Return (X, Y) of the center of cell containing provided text 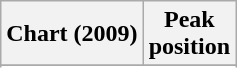
Peakposition (189, 34)
Chart (2009) (72, 34)
